Scan for the cell matching the given text and deliver its (X, Y) coordinate at center. 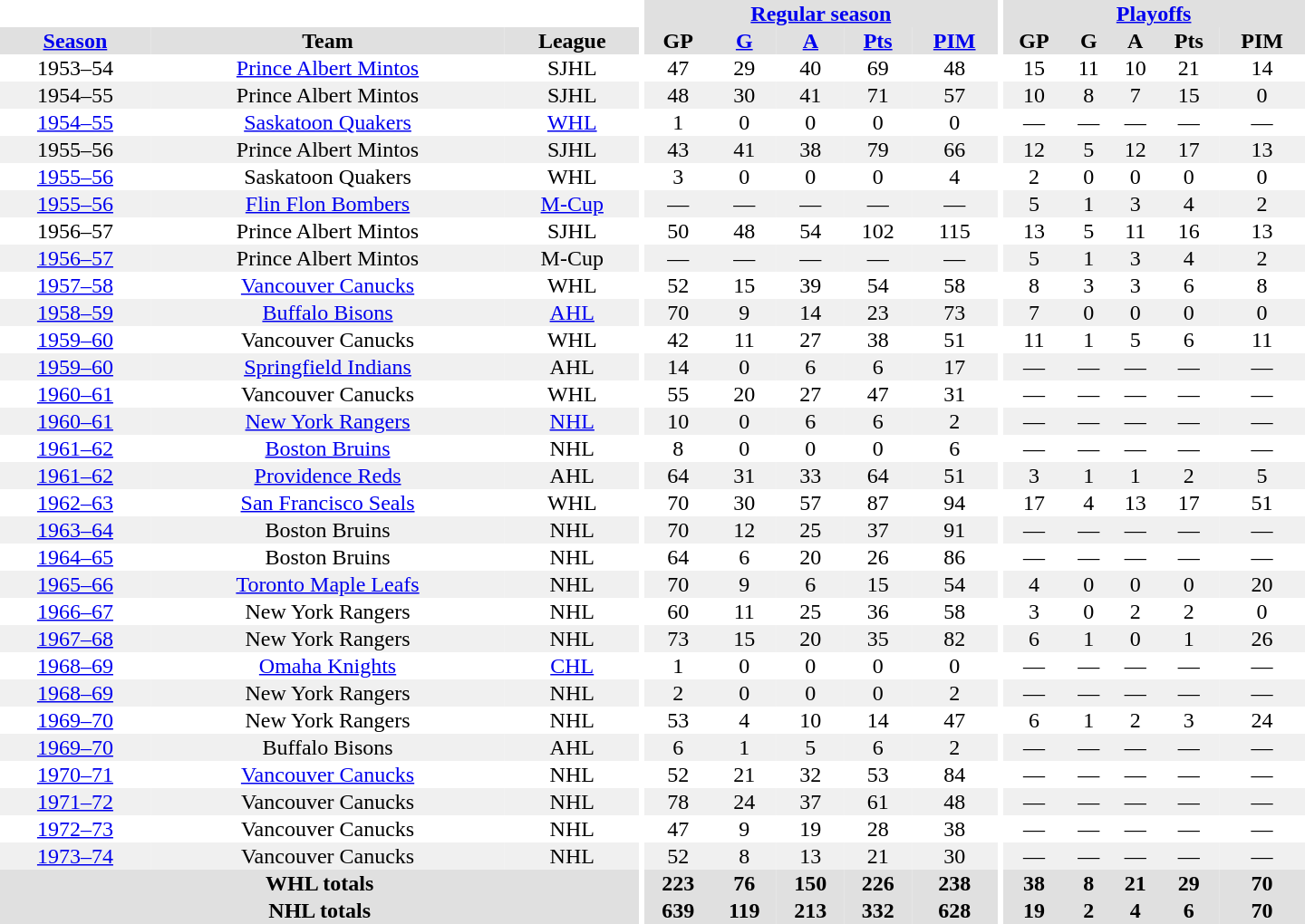
1967–68 (75, 639)
35 (878, 639)
40 (810, 68)
1963–64 (75, 530)
150 (810, 883)
102 (878, 231)
60 (678, 611)
Springfield Indians (328, 367)
1965–66 (75, 584)
1970–71 (75, 775)
639 (678, 910)
Providence Reds (328, 476)
16 (1189, 231)
76 (744, 883)
332 (878, 910)
Omaha Knights (328, 666)
238 (955, 883)
33 (810, 476)
Team (328, 41)
Season (75, 41)
League (572, 41)
1953–54 (75, 68)
1958–59 (75, 313)
Playoffs (1154, 14)
1966–67 (75, 611)
119 (744, 910)
32 (810, 775)
79 (878, 149)
1957–58 (75, 285)
71 (878, 95)
1962–63 (75, 503)
San Francisco Seals (328, 503)
223 (678, 883)
23 (878, 313)
1972–73 (75, 829)
55 (678, 394)
87 (878, 503)
226 (878, 883)
628 (955, 910)
61 (878, 802)
1971–72 (75, 802)
115 (955, 231)
69 (878, 68)
Toronto Maple Leafs (328, 584)
82 (955, 639)
42 (678, 340)
43 (678, 149)
50 (678, 231)
91 (955, 530)
94 (955, 503)
Flin Flon Bombers (328, 204)
CHL (572, 666)
66 (955, 149)
78 (678, 802)
86 (955, 557)
1964–65 (75, 557)
36 (878, 611)
213 (810, 910)
WHL totals (319, 883)
28 (878, 829)
NHL totals (319, 910)
Regular season (821, 14)
39 (810, 285)
1973–74 (75, 856)
84 (955, 775)
